For the text-containing cell, return its midpoint in [x, y] coordinate format. 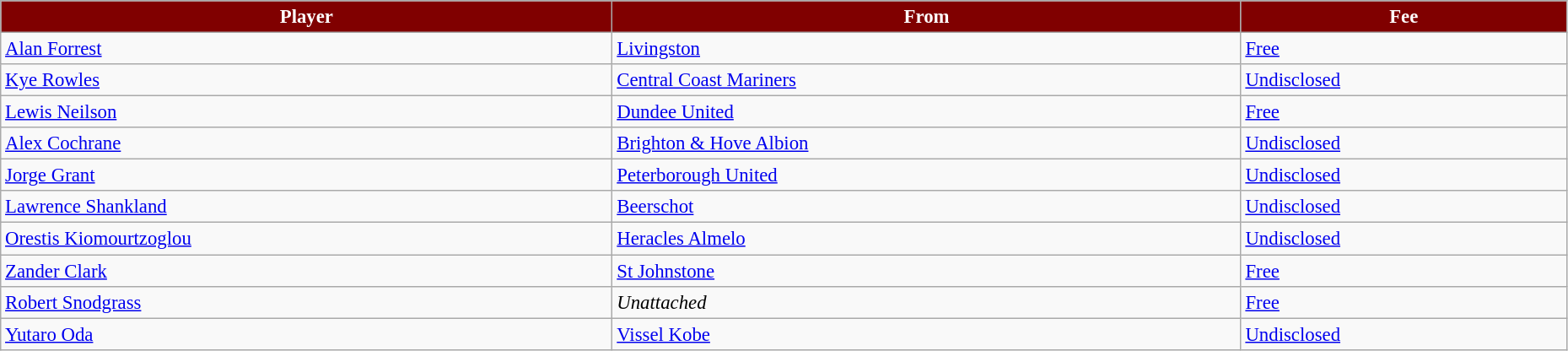
From [926, 17]
St Johnstone [926, 271]
Orestis Kiomourtzoglou [307, 239]
Alan Forrest [307, 49]
Brighton & Hove Albion [926, 143]
Central Coast Mariners [926, 80]
Yutaro Oda [307, 334]
Beerschot [926, 207]
Peterborough United [926, 175]
Alex Cochrane [307, 143]
Vissel Kobe [926, 334]
Zander Clark [307, 271]
Player [307, 17]
Livingston [926, 49]
Lewis Neilson [307, 112]
Fee [1404, 17]
Robert Snodgrass [307, 302]
Dundee United [926, 112]
Jorge Grant [307, 175]
Unattached [926, 302]
Heracles Almelo [926, 239]
Kye Rowles [307, 80]
Lawrence Shankland [307, 207]
